Find where the given text appears and provide that cell's center as [X, Y] coordinate. 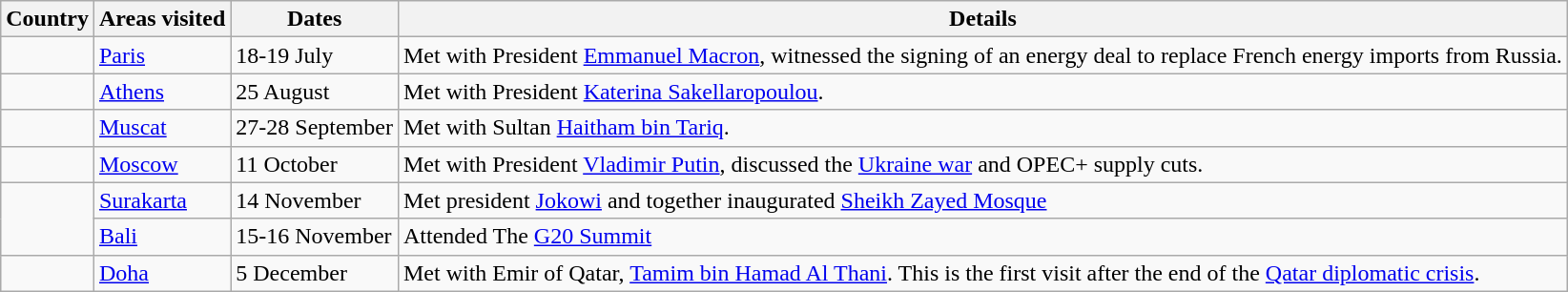
18-19 July [315, 55]
Met with President Katerina Sakellaropoulou. [982, 92]
Areas visited [162, 19]
11 October [315, 164]
Moscow [162, 164]
15-16 November [315, 237]
Met with President Emmanuel Macron, witnessed the signing of an energy deal to replace French energy imports from Russia. [982, 55]
25 August [315, 92]
Muscat [162, 128]
5 December [315, 273]
Paris [162, 55]
Details [982, 19]
Met president Jokowi and together inaugurated Sheikh Zayed Mosque [982, 200]
Met with Emir of Qatar, Tamim bin Hamad Al Thani. This is the first visit after the end of the Qatar diplomatic crisis. [982, 273]
Country [48, 19]
Doha [162, 273]
Attended The G20 Summit [982, 237]
Dates [315, 19]
Surakarta [162, 200]
Bali [162, 237]
27-28 September [315, 128]
Met with President Vladimir Putin, discussed the Ukraine war and OPEC+ supply cuts. [982, 164]
Met with Sultan Haitham bin Tariq. [982, 128]
14 November [315, 200]
Athens [162, 92]
